Search for the cell housing the specified text and yield its [x, y] center coordinate. 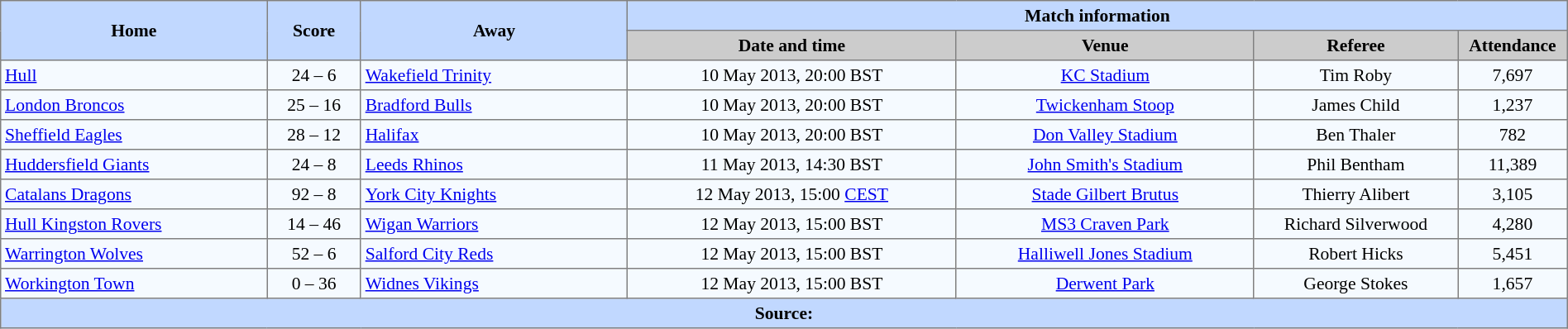
11 May 2013, 14:30 BST [792, 164]
782 [1513, 135]
Source: [784, 313]
Bradford Bulls [494, 105]
MS3 Craven Park [1105, 224]
London Broncos [134, 105]
York City Knights [494, 194]
5,451 [1513, 254]
1,237 [1513, 105]
28 – 12 [314, 135]
Sheffield Eagles [134, 135]
24 – 6 [314, 75]
Date and time [792, 45]
Catalans Dragons [134, 194]
Halifax [494, 135]
4,280 [1513, 224]
11,389 [1513, 164]
Match information [1098, 16]
3,105 [1513, 194]
0 – 36 [314, 284]
Venue [1105, 45]
25 – 16 [314, 105]
Don Valley Stadium [1105, 135]
1,657 [1513, 284]
Score [314, 31]
Derwent Park [1105, 284]
Home [134, 31]
52 – 6 [314, 254]
7,697 [1513, 75]
92 – 8 [314, 194]
Robert Hicks [1355, 254]
Wakefield Trinity [494, 75]
Ben Thaler [1355, 135]
Huddersfield Giants [134, 164]
KC Stadium [1105, 75]
12 May 2013, 15:00 CEST [792, 194]
Warrington Wolves [134, 254]
Away [494, 31]
Hull Kingston Rovers [134, 224]
George Stokes [1355, 284]
Attendance [1513, 45]
Hull [134, 75]
Phil Bentham [1355, 164]
Referee [1355, 45]
24 – 8 [314, 164]
Wigan Warriors [494, 224]
James Child [1355, 105]
Twickenham Stoop [1105, 105]
Salford City Reds [494, 254]
Richard Silverwood [1355, 224]
Leeds Rhinos [494, 164]
14 – 46 [314, 224]
Thierry Alibert [1355, 194]
Workington Town [134, 284]
Widnes Vikings [494, 284]
Halliwell Jones Stadium [1105, 254]
Stade Gilbert Brutus [1105, 194]
John Smith's Stadium [1105, 164]
Tim Roby [1355, 75]
